Return the [X, Y] coordinate for the center point of the cell that contains the specified text.  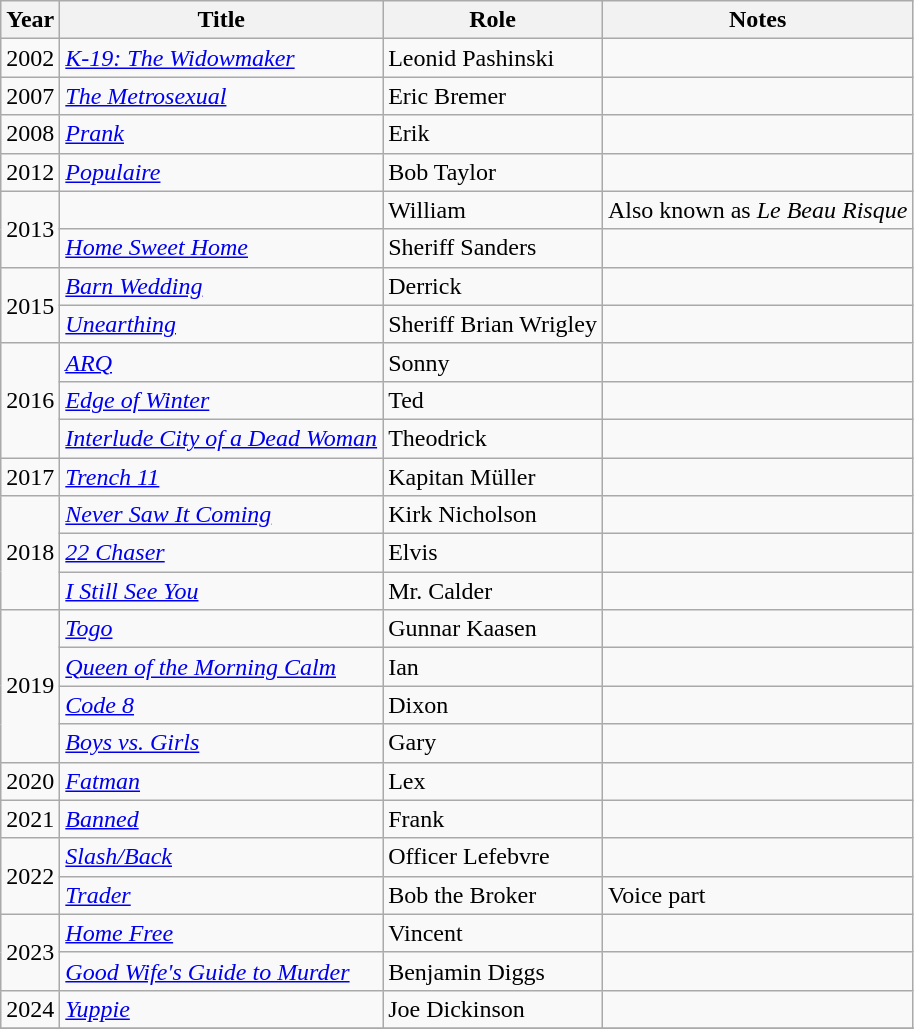
2022 [30, 876]
Erik [493, 134]
Mr. Calder [493, 591]
Queen of the Morning Calm [222, 667]
Code 8 [222, 705]
Role [493, 20]
Frank [493, 819]
Sheriff Sanders [493, 248]
Bob Taylor [493, 172]
2023 [30, 952]
Voice part [757, 895]
22 Chaser [222, 553]
Banned [222, 819]
2019 [30, 686]
Kirk Nicholson [493, 515]
Bob the Broker [493, 895]
Togo [222, 629]
Notes [757, 20]
2008 [30, 134]
Ian [493, 667]
2007 [30, 96]
2024 [30, 1009]
Trench 11 [222, 477]
Fatman [222, 781]
Barn Wedding [222, 286]
2017 [30, 477]
Joe Dickinson [493, 1009]
Home Free [222, 933]
Gary [493, 743]
Boys vs. Girls [222, 743]
Dixon [493, 705]
ARQ [222, 362]
2016 [30, 400]
Derrick [493, 286]
William [493, 210]
Unearthing [222, 324]
Lex [493, 781]
Good Wife's Guide to Murder [222, 971]
Theodrick [493, 438]
Sonny [493, 362]
Interlude City of a Dead Woman [222, 438]
Title [222, 20]
Elvis [493, 553]
Edge of Winter [222, 400]
2013 [30, 229]
Populaire [222, 172]
The Metrosexual [222, 96]
Gunnar Kaasen [493, 629]
Trader [222, 895]
Sheriff Brian Wrigley [493, 324]
Kapitan Müller [493, 477]
2002 [30, 58]
K-19: The Widowmaker [222, 58]
Leonid Pashinski [493, 58]
Never Saw It Coming [222, 515]
2015 [30, 305]
Eric Bremer [493, 96]
Ted [493, 400]
Benjamin Diggs [493, 971]
Also known as Le Beau Risque [757, 210]
2020 [30, 781]
Year [30, 20]
2018 [30, 553]
Yuppie [222, 1009]
I Still See You [222, 591]
2021 [30, 819]
Prank [222, 134]
Officer Lefebvre [493, 857]
Home Sweet Home [222, 248]
Slash/Back [222, 857]
Vincent [493, 933]
2012 [30, 172]
